Provide the (x, y) coordinate of the cell's center where the given text is located.  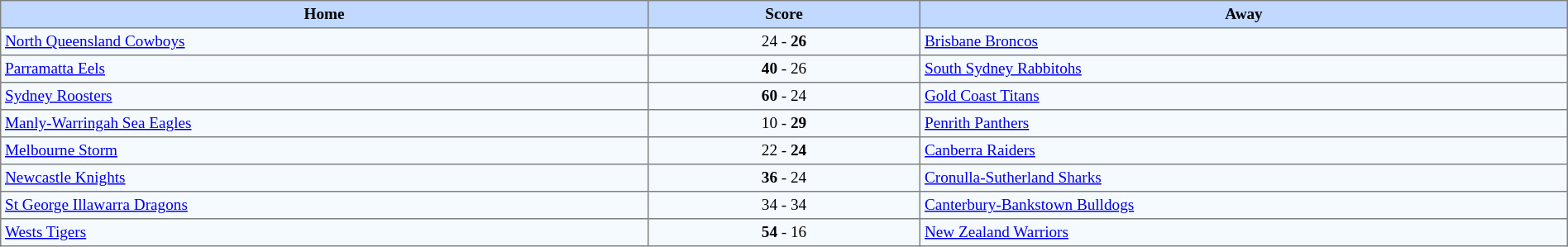
Away (1244, 15)
Parramatta Eels (324, 69)
North Queensland Cowboys (324, 41)
10 - 29 (784, 124)
54 - 16 (784, 233)
40 - 26 (784, 69)
Melbourne Storm (324, 150)
36 - 24 (784, 178)
Brisbane Broncos (1244, 41)
Gold Coast Titans (1244, 96)
Canterbury-Bankstown Bulldogs (1244, 205)
Sydney Roosters (324, 96)
Penrith Panthers (1244, 124)
Home (324, 15)
34 - 34 (784, 205)
Wests Tigers (324, 233)
New Zealand Warriors (1244, 233)
Manly-Warringah Sea Eagles (324, 124)
60 - 24 (784, 96)
Canberra Raiders (1244, 150)
24 - 26 (784, 41)
22 - 24 (784, 150)
St George Illawarra Dragons (324, 205)
Newcastle Knights (324, 178)
Score (784, 15)
Cronulla-Sutherland Sharks (1244, 178)
South Sydney Rabbitohs (1244, 69)
